Return the (x, y) coordinate for the center point of the cell that contains the specified text.  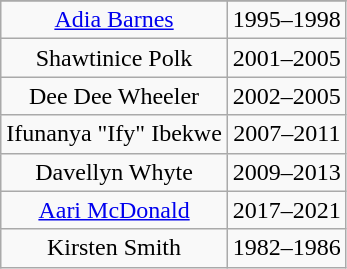
2001–2005 (286, 58)
Adia Barnes (114, 20)
1995–1998 (286, 20)
2002–2005 (286, 96)
2009–2013 (286, 172)
Davellyn Whyte (114, 172)
Shawtinice Polk (114, 58)
1982–1986 (286, 248)
2017–2021 (286, 210)
Dee Dee Wheeler (114, 96)
Aari McDonald (114, 210)
Kirsten Smith (114, 248)
2007–2011 (286, 134)
Ifunanya "Ify" Ibekwe (114, 134)
